Return the [x, y] coordinate for the center point of the cell that contains the specified text.  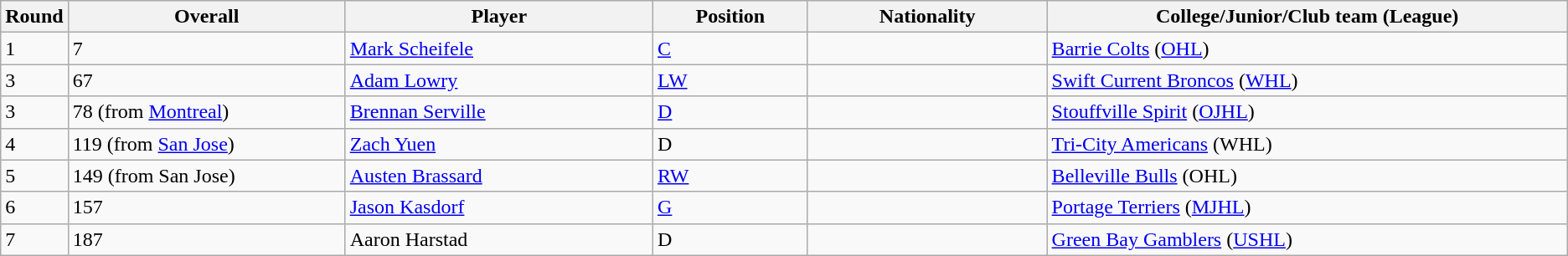
Aaron Harstad [499, 239]
157 [206, 207]
Overall [206, 17]
RW [730, 176]
5 [34, 176]
4 [34, 144]
Barrie Colts (OHL) [1307, 49]
Mark Scheifele [499, 49]
Zach Yuen [499, 144]
Austen Brassard [499, 176]
Swift Current Broncos (WHL) [1307, 80]
Position [730, 17]
Green Bay Gamblers (USHL) [1307, 239]
Belleville Bulls (OHL) [1307, 176]
Tri-City Americans (WHL) [1307, 144]
Jason Kasdorf [499, 207]
149 (from San Jose) [206, 176]
6 [34, 207]
Player [499, 17]
Stouffville Spirit (OJHL) [1307, 112]
G [730, 207]
Adam Lowry [499, 80]
78 (from Montreal) [206, 112]
LW [730, 80]
67 [206, 80]
Round [34, 17]
Brennan Serville [499, 112]
Nationality [927, 17]
1 [34, 49]
119 (from San Jose) [206, 144]
C [730, 49]
Portage Terriers (MJHL) [1307, 207]
187 [206, 239]
College/Junior/Club team (League) [1307, 17]
